Determine the (x, y) coordinate at the center of the cell enclosing the given text.  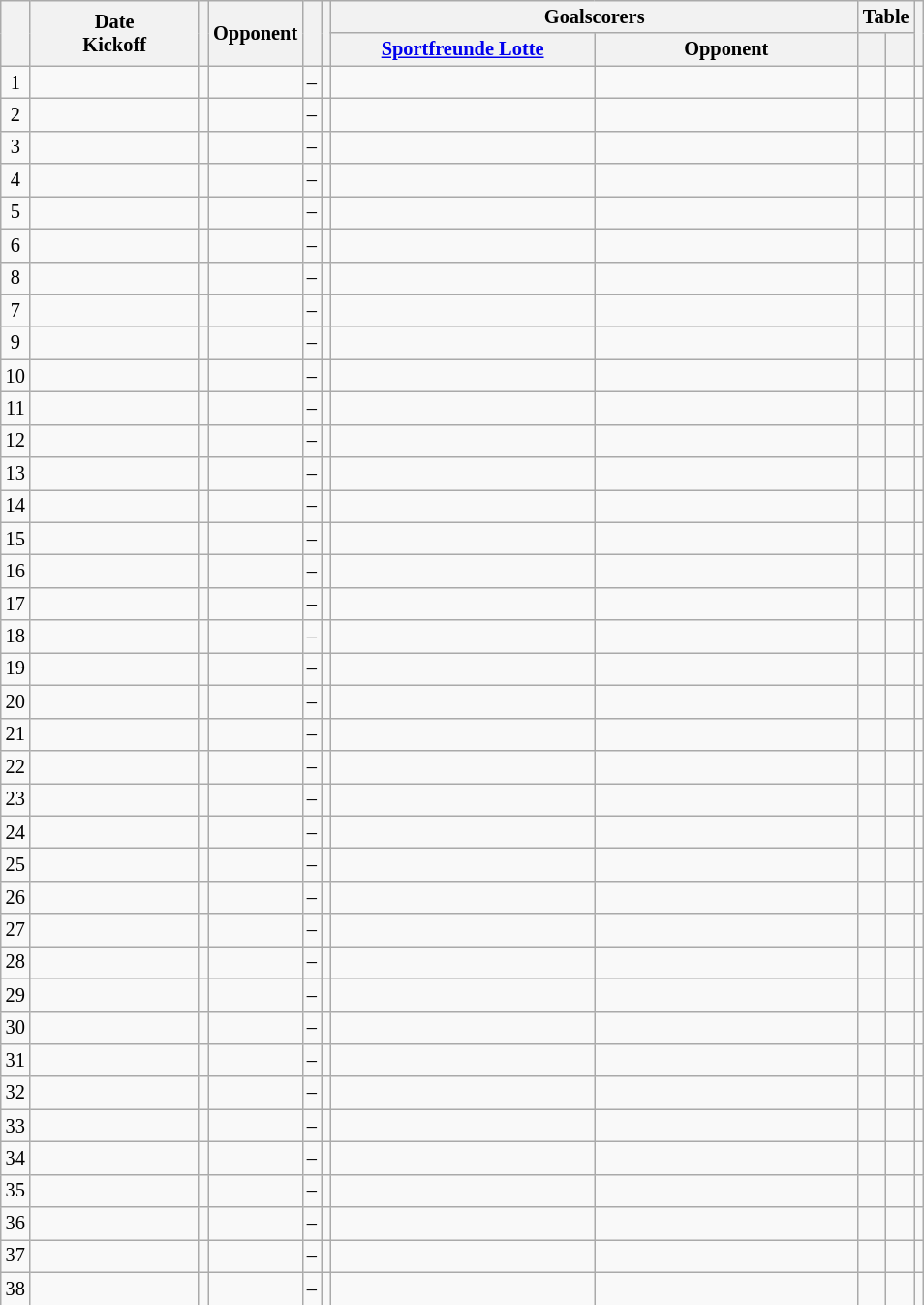
23 (15, 799)
37 (15, 1256)
4 (15, 180)
18 (15, 637)
38 (15, 1289)
19 (15, 668)
20 (15, 701)
27 (15, 930)
25 (15, 864)
21 (15, 734)
5 (15, 212)
26 (15, 897)
DateKickoff (114, 33)
28 (15, 962)
14 (15, 506)
35 (15, 1191)
1 (15, 82)
10 (15, 376)
7 (15, 310)
32 (15, 1093)
12 (15, 441)
11 (15, 408)
2 (15, 114)
8 (15, 278)
30 (15, 1028)
34 (15, 1158)
Table (886, 16)
13 (15, 474)
29 (15, 995)
Goalscorers (595, 16)
Sportfreunde Lotte (463, 49)
9 (15, 343)
36 (15, 1224)
3 (15, 147)
31 (15, 1060)
16 (15, 571)
33 (15, 1126)
22 (15, 766)
15 (15, 539)
24 (15, 832)
17 (15, 604)
6 (15, 245)
